Extract the [x, y] coordinate from the center of the cell holding the provided text.  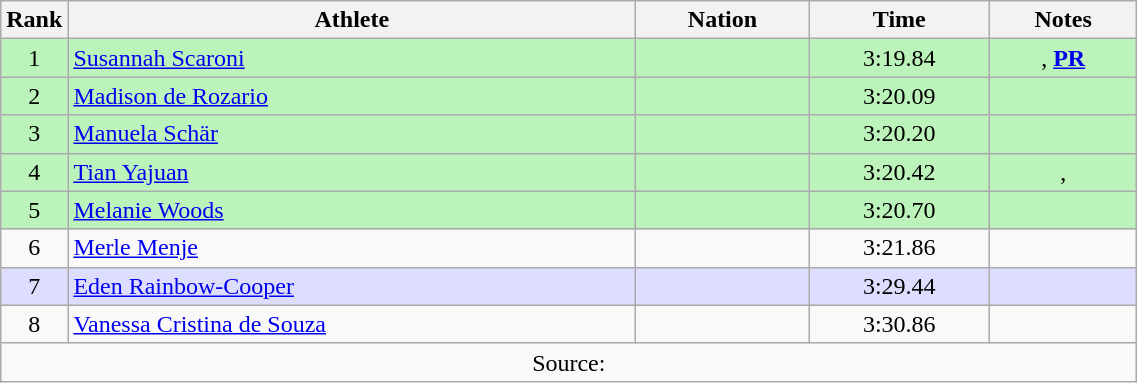
3:21.86 [899, 248]
Athlete [352, 20]
3:20.42 [899, 172]
1 [34, 58]
Vanessa Cristina de Souza [352, 324]
Tian Yajuan [352, 172]
7 [34, 286]
Source: [569, 362]
6 [34, 248]
Melanie Woods [352, 210]
2 [34, 96]
, PR [1062, 58]
3:29.44 [899, 286]
3:20.09 [899, 96]
Madison de Rozario [352, 96]
5 [34, 210]
4 [34, 172]
Manuela Schär [352, 134]
3 [34, 134]
3:30.86 [899, 324]
8 [34, 324]
3:20.20 [899, 134]
Susannah Scaroni [352, 58]
, [1062, 172]
3:20.70 [899, 210]
Eden Rainbow-Cooper [352, 286]
3:19.84 [899, 58]
Time [899, 20]
Nation [722, 20]
Notes [1062, 20]
Rank [34, 20]
Merle Menje [352, 248]
